Output the (x, y) coordinate of the center of the cell containing the given text.  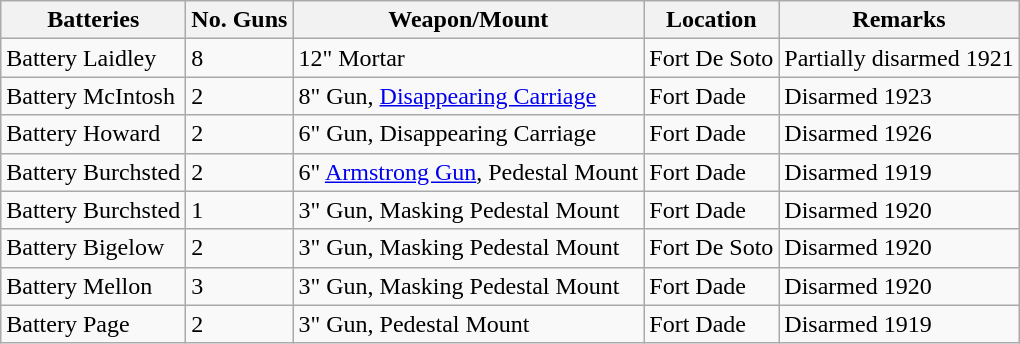
Batteries (94, 20)
Battery Mellon (94, 286)
8 (240, 58)
Weapon/Mount (468, 20)
Battery Bigelow (94, 248)
Location (712, 20)
Battery McIntosh (94, 96)
No. Guns (240, 20)
Remarks (899, 20)
Disarmed 1926 (899, 134)
Disarmed 1923 (899, 96)
8" Gun, Disappearing Carriage (468, 96)
Partially disarmed 1921 (899, 58)
12" Mortar (468, 58)
6" Gun, Disappearing Carriage (468, 134)
Battery Howard (94, 134)
6" Armstrong Gun, Pedestal Mount (468, 172)
Battery Laidley (94, 58)
Battery Page (94, 324)
1 (240, 210)
3 (240, 286)
3" Gun, Pedestal Mount (468, 324)
